Output the [x, y] coordinate of the center of the cell containing the given text.  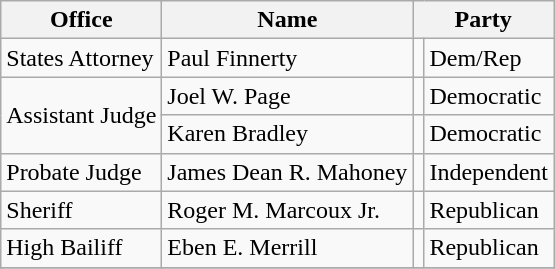
Dem/Rep [489, 58]
Roger M. Marcoux Jr. [288, 210]
Probate Judge [82, 172]
Office [82, 20]
Paul Finnerty [288, 58]
Eben E. Merrill [288, 248]
Sheriff [82, 210]
Name [288, 20]
Joel W. Page [288, 96]
High Bailiff [82, 248]
States Attorney [82, 58]
Independent [489, 172]
Assistant Judge [82, 115]
Karen Bradley [288, 134]
Party [484, 20]
James Dean R. Mahoney [288, 172]
